Extract the (X, Y) coordinate from the center of the cell holding the provided text.  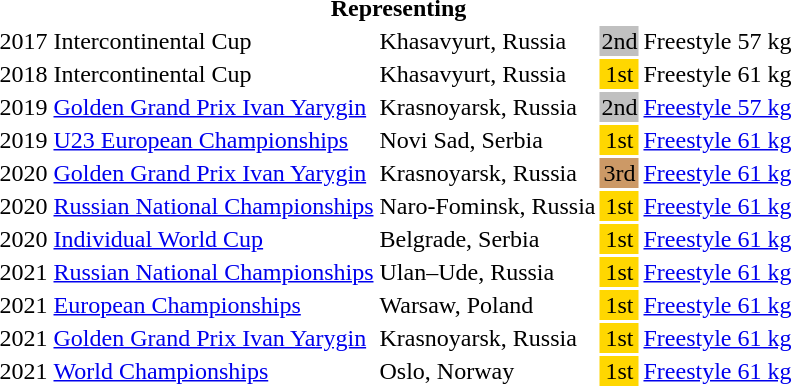
Warsaw, Poland (488, 305)
European Championships (214, 305)
World Championships (214, 371)
U23 European Championships (214, 140)
Oslo, Norway (488, 371)
Naro-Fominsk, Russia (488, 206)
Belgrade, Serbia (488, 239)
Individual World Cup (214, 239)
3rd (620, 173)
Ulan–Ude, Russia (488, 272)
Novi Sad, Serbia (488, 140)
